Determine the [x, y] coordinate at the center of the cell enclosing the given text.  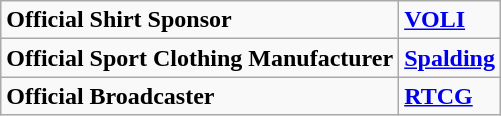
RTCG [450, 96]
Official Shirt Sponsor [200, 20]
Official Broadcaster [200, 96]
Spalding [450, 58]
Official Sport Clothing Manufacturer [200, 58]
VOLI [450, 20]
